Find where the given text appears and provide that cell's center as (x, y) coordinate. 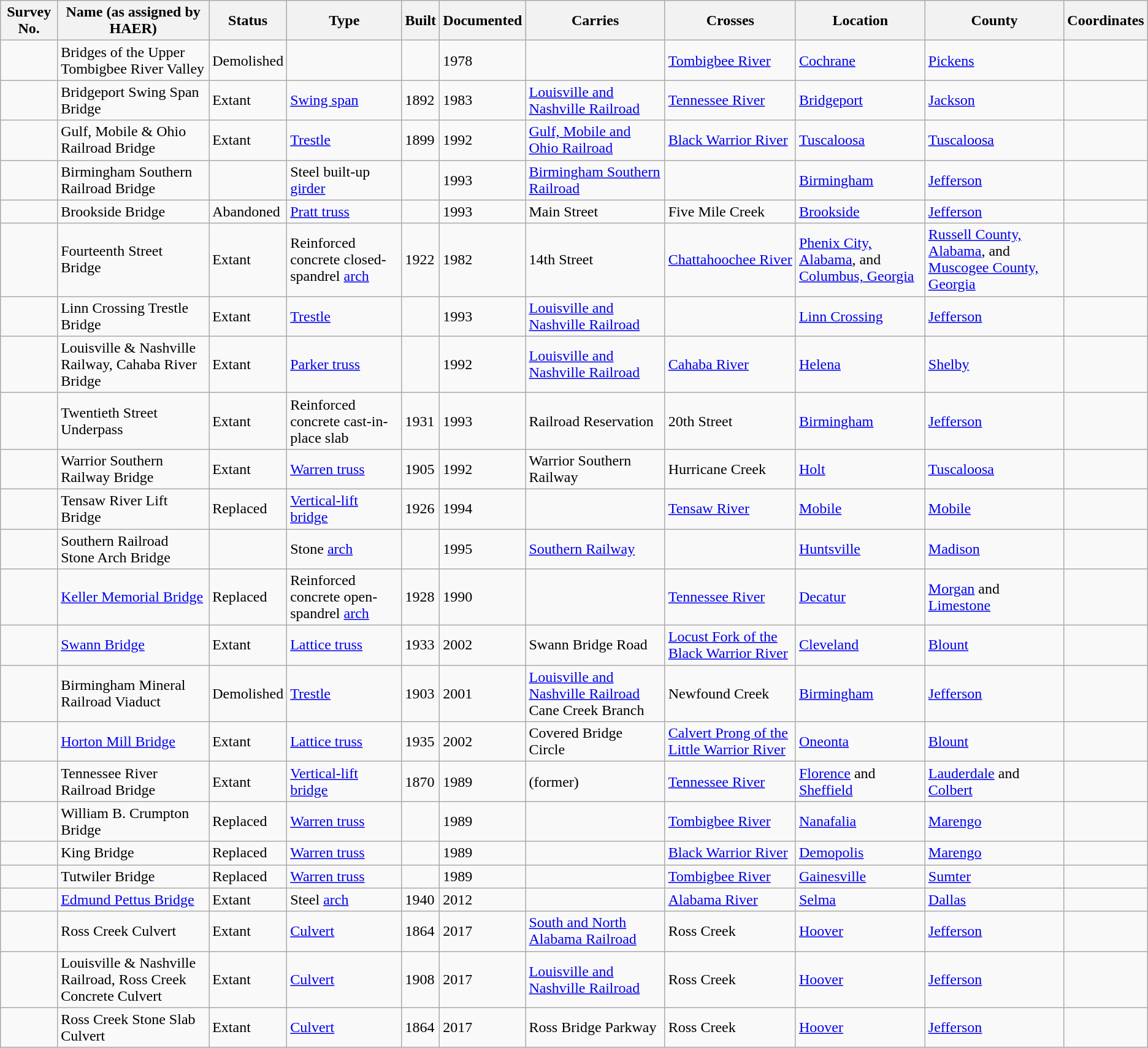
Bridgeport Swing Span Bridge (134, 101)
Edmund Pettus Bridge (134, 900)
Morgan and Limestone (994, 597)
Covered Bridge Circle (595, 742)
Swann Bridge (134, 645)
1905 (421, 469)
Five Mile Creek (730, 212)
1935 (421, 742)
Tensaw River (730, 509)
Jackson (994, 101)
1931 (421, 421)
Southern Railway (595, 548)
Louisville & Nashville Railroad, Ross Creek Concrete Culvert (134, 979)
Warrior Southern Railway Bridge (134, 469)
14th Street (595, 260)
Cochrane (860, 60)
Brookside Bridge (134, 212)
Chattahoochee River (730, 260)
2012 (483, 900)
Holt (860, 469)
Calvert Prong of the Little Warrior River (730, 742)
Carries (595, 21)
Helena (860, 364)
Birmingham Mineral Railroad Viaduct (134, 694)
Ross Creek Stone Slab Culvert (134, 1028)
Southern Railroad Stone Arch Bridge (134, 548)
Swing span (345, 101)
1978 (483, 60)
Madison (994, 548)
Bridgeport (860, 101)
Reinforced concrete closed-spandrel arch (345, 260)
Pickens (994, 60)
1982 (483, 260)
Russell County, Alabama, and Muscogee County, Georgia (994, 260)
1928 (421, 597)
William B. Crumpton Bridge (134, 822)
(former) (595, 781)
Main Street (595, 212)
Selma (860, 900)
Documented (483, 21)
Louisville and Nashville Railroad Cane Creek Branch (595, 694)
Newfound Creek (730, 694)
Bridges of the Upper Tombigbee River Valley (134, 60)
Gulf, Mobile & Ohio Railroad Bridge (134, 140)
Nanafalia (860, 822)
Birmingham Southern Railroad Bridge (134, 180)
Abandoned (248, 212)
Demopolis (860, 853)
Pratt truss (345, 212)
Shelby (994, 364)
Swann Bridge Road (595, 645)
Ross Creek Culvert (134, 931)
Status (248, 21)
Locust Fork of the Black Warrior River (730, 645)
Tutwiler Bridge (134, 876)
Oneonta (860, 742)
1922 (421, 260)
Alabama River (730, 900)
Tensaw River Lift Bridge (134, 509)
Cahaba River (730, 364)
Steel arch (345, 900)
Louisville & Nashville Railway, Cahaba River Bridge (134, 364)
Twentieth Street Underpass (134, 421)
Horton Mill Bridge (134, 742)
Steel built-up girder (345, 180)
South and North Alabama Railroad (595, 931)
Name (as assigned by HAER) (134, 21)
1933 (421, 645)
1899 (421, 140)
1903 (421, 694)
Built (421, 21)
Ross Bridge Parkway (595, 1028)
Decatur (860, 597)
Warrior Southern Railway (595, 469)
1990 (483, 597)
1983 (483, 101)
Fourteenth Street Bridge (134, 260)
Cleveland (860, 645)
Birmingham Southern Railroad (595, 180)
1940 (421, 900)
2001 (483, 694)
Reinforced concrete open-spandrel arch (345, 597)
1892 (421, 101)
1908 (421, 979)
Linn Crossing Trestle Bridge (134, 316)
Phenix City, Alabama, and Columbus, Georgia (860, 260)
1870 (421, 781)
Type (345, 21)
Location (860, 21)
Reinforced concrete cast-in-place slab (345, 421)
20th Street (730, 421)
Hurricane Creek (730, 469)
Parker truss (345, 364)
Sumter (994, 876)
King Bridge (134, 853)
County (994, 21)
Railroad Reservation (595, 421)
1994 (483, 509)
Tennessee River Railroad Bridge (134, 781)
Gulf, Mobile and Ohio Railroad (595, 140)
Gainesville (860, 876)
Coordinates (1106, 21)
Linn Crossing (860, 316)
Dallas (994, 900)
Stone arch (345, 548)
1995 (483, 548)
Brookside (860, 212)
1926 (421, 509)
Keller Memorial Bridge (134, 597)
Huntsville (860, 548)
Lauderdale and Colbert (994, 781)
Survey No. (29, 21)
Crosses (730, 21)
Florence and Sheffield (860, 781)
